Provide the (x, y) coordinate of the cell's center where the given text is located.  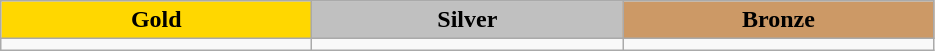
Gold (156, 20)
Silver (468, 20)
Bronze (778, 20)
